Scan for the cell matching the given text and deliver its [X, Y] coordinate at center. 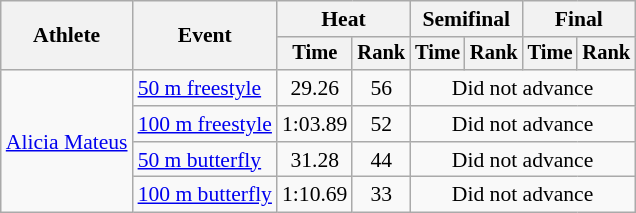
Athlete [67, 36]
Alicia Mateus [67, 141]
1:03.89 [314, 124]
31.28 [314, 160]
Heat [344, 19]
100 m butterfly [205, 195]
Semifinal [466, 19]
29.26 [314, 88]
33 [381, 195]
44 [381, 160]
50 m butterfly [205, 160]
Event [205, 36]
1:10.69 [314, 195]
50 m freestyle [205, 88]
Final [579, 19]
52 [381, 124]
100 m freestyle [205, 124]
56 [381, 88]
